Pinpoint the cell where the given text exists, returning its (x, y) midpoint coordinate. 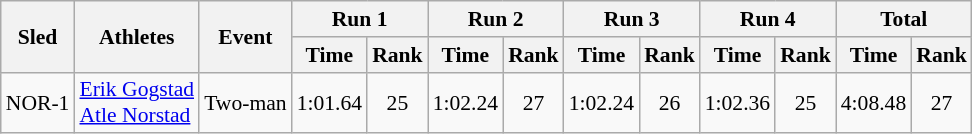
Sled (38, 36)
Erik GogstadAtle Norstad (136, 102)
Run 3 (632, 19)
Two-man (246, 102)
Run 4 (768, 19)
Event (246, 36)
4:08.48 (874, 102)
Run 1 (360, 19)
1:01.64 (330, 102)
1:02.36 (738, 102)
NOR-1 (38, 102)
Run 2 (496, 19)
26 (670, 102)
Athletes (136, 36)
Total (904, 19)
